Scan for the cell matching the given text and deliver its (x, y) coordinate at center. 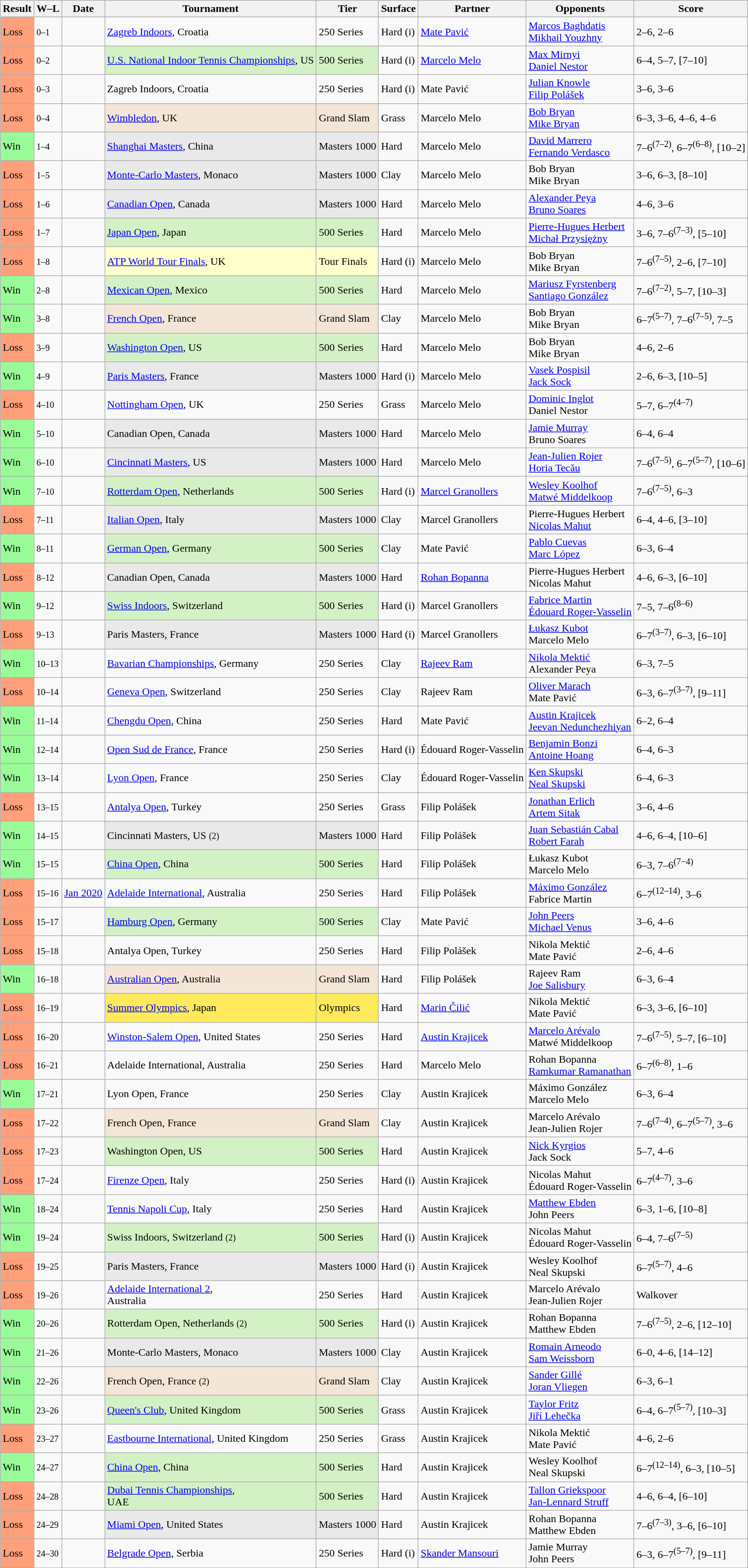
Tallon Griekspoor Jan-Lennard Struff (580, 1496)
6–3, 3–6, 4–6, 4–6 (691, 117)
Tour Finals (348, 261)
23–26 (48, 1410)
7–6(7–4), 6–7(5–7), 3–6 (691, 1123)
Jamie Murray John Peers (580, 1553)
0–4 (48, 117)
6–7(5–7), 4–6 (691, 1266)
13–14 (48, 778)
17–22 (48, 1123)
Marcos Baghdatis Mikhail Youzhny (580, 32)
Jean-Julien Rojer Horia Tecău (580, 463)
Swiss Indoors, Switzerland (2) (210, 1237)
Geneva Open, Switzerland (210, 692)
Japan Open, Japan (210, 232)
6–4, 6–7(5–7), [10–3] (691, 1410)
Rohan Bopanna (472, 577)
15–16 (48, 893)
4–6, 6–4, [10–6] (691, 836)
3–9 (48, 347)
5–10 (48, 433)
22–26 (48, 1381)
Queen's Club, United Kingdom (210, 1410)
Nikola Mektić Alexander Peya (580, 663)
Partner (472, 9)
9–12 (48, 605)
Benjamin Bonzi Antoine Hoang (580, 749)
Austin Krajicek Jeevan Nedunchezhiyan (580, 720)
Pierre-Hugues Herbert Michał Przysiężny (580, 232)
7–6(7–5), 2–6, [12–10] (691, 1324)
Olympics (348, 1008)
6–7(12–14), 3–6 (691, 893)
Marcelo Arévalo Matwé Middelkoop (580, 1036)
3–6, 7–6(7–3), [5–10] (691, 232)
7–6(7–3), 3–6, [6–10] (691, 1524)
7–6(7–2), 5–7, [10–3] (691, 290)
7–11 (48, 520)
Italian Open, Italy (210, 520)
Hamburg Open, Germany (210, 921)
6–3, 3–6, [6–10] (691, 1008)
7–6(7–5), 6–7(5–7), [10–6] (691, 463)
Shanghai Masters, China (210, 147)
Tournament (210, 9)
French Open, France (2) (210, 1381)
Fabrice Martin Édouard Roger-Vasselin (580, 605)
Juan Sebastián Cabal Robert Farah (580, 836)
John Peers Michael Venus (580, 921)
8–11 (48, 548)
Dubai Tennis Championships, UAE (210, 1496)
16–21 (48, 1065)
Adelaide International 2,Australia (210, 1295)
19–24 (48, 1237)
16–18 (48, 979)
6–7(12–14), 6–3, [10–5] (691, 1467)
Máximo González Marcelo Melo (580, 1094)
Rotterdam Open, Netherlands (2) (210, 1324)
6–4, 5–7, [7–10] (691, 60)
11–14 (48, 720)
24–28 (48, 1496)
1–8 (48, 261)
6–3, 6–7(3–7), [9–11] (691, 692)
3–6, 3–6 (691, 89)
3–8 (48, 319)
9–13 (48, 635)
Swiss Indoors, Switzerland (210, 605)
2–8 (48, 290)
6–3, 6–7(5–7), [9–11] (691, 1553)
6–4, 6–4 (691, 433)
Surface (398, 9)
7–5, 7–6(8–6) (691, 605)
12–14 (48, 749)
Tennis Napoli Cup, Italy (210, 1208)
3–6, 6–3, [8–10] (691, 175)
Alexander Peya Bruno Soares (580, 204)
1–5 (48, 175)
Skander Mansouri (472, 1553)
Ken Skupski Neal Skupski (580, 778)
Sander Gillé Joran Vliegen (580, 1381)
Rajeev Ram Joe Salisbury (580, 979)
20–26 (48, 1324)
2–6, 6–3, [10–5] (691, 376)
17–24 (48, 1180)
David Marrero Fernando Verdasco (580, 147)
Oliver Marach Mate Pavić (580, 692)
13–15 (48, 807)
6–7(6–8), 1–6 (691, 1065)
4–6, 6–3, [6–10] (691, 577)
7–6(7–2), 6–7(6–8), [10–2] (691, 147)
6–10 (48, 463)
16–20 (48, 1036)
Mariusz Fyrstenberg Santiago González (580, 290)
Jamie Murray Bruno Soares (580, 433)
24–27 (48, 1467)
7–6(7–5), 5–7, [6–10] (691, 1036)
15–15 (48, 864)
19–26 (48, 1295)
15–17 (48, 921)
2–6, 4–6 (691, 951)
Result (17, 9)
Bavarian Championships, Germany (210, 663)
Belgrade Open, Serbia (210, 1553)
Rohan Bopanna Ramkumar Ramanathan (580, 1065)
10–14 (48, 692)
7–10 (48, 491)
1–6 (48, 204)
1–7 (48, 232)
24–29 (48, 1524)
Rotterdam Open, Netherlands (210, 491)
ATP World Tour Finals, UK (210, 261)
8–12 (48, 577)
Eastbourne International, United Kingdom (210, 1439)
Opponents (580, 9)
7–6(7–5), 2–6, [7–10] (691, 261)
Wesley Koolhof Matwé Middelkoop (580, 491)
Open Sud de France, France (210, 749)
4–10 (48, 405)
6–4, 7–6(7–5) (691, 1237)
24–30 (48, 1553)
Winston-Salem Open, United States (210, 1036)
Firenze Open, Italy (210, 1180)
U.S. National Indoor Tennis Championships, US (210, 60)
4–6, 3–6 (691, 204)
Julian Knowle Filip Polášek (580, 89)
Nick Kyrgios Jack Sock (580, 1151)
Matthew Ebden John Peers (580, 1208)
Jonathan Erlich Artem Sitak (580, 807)
Jan 2020 (83, 893)
Max Mirnyi Daniel Nestor (580, 60)
Wimbledon, UK (210, 117)
19–25 (48, 1266)
German Open, Germany (210, 548)
Taylor Fritz Jiří Lehečka (580, 1410)
23–27 (48, 1439)
W–L (48, 9)
6–3, 6–1 (691, 1381)
Walkover (691, 1295)
16–19 (48, 1008)
0–1 (48, 32)
4–9 (48, 376)
Summer Olympics, Japan (210, 1008)
4–6, 6–4, [6–10] (691, 1496)
17–23 (48, 1151)
Cincinnati Masters, US (210, 463)
Miami Open, United States (210, 1524)
Cincinnati Masters, US (2) (210, 836)
Nottingham Open, UK (210, 405)
Pablo Cuevas Marc López (580, 548)
10–13 (48, 663)
6–3, 7–6(7−4) (691, 864)
0–3 (48, 89)
Australian Open, Australia (210, 979)
Dominic Inglot Daniel Nestor (580, 405)
6–3, 7–5 (691, 663)
1–4 (48, 147)
Chengdu Open, China (210, 720)
6–4, 4–6, [3–10] (691, 520)
18–24 (48, 1208)
14–15 (48, 836)
Mexican Open, Mexico (210, 290)
17–21 (48, 1094)
6–2, 6–4 (691, 720)
Romain Arneodo Sam Weissborn (580, 1352)
Marin Čilić (472, 1008)
6–3, 1–6, [10–8] (691, 1208)
2–6, 2–6 (691, 32)
21–26 (48, 1352)
15–18 (48, 951)
Tier (348, 9)
Date (83, 9)
5–7, 6–7(4–7) (691, 405)
0–2 (48, 60)
6–7(3–7), 6–3, [6–10] (691, 635)
Score (691, 9)
6–7(4–7), 3–6 (691, 1180)
Máximo González Fabrice Martin (580, 893)
5–7, 4–6 (691, 1151)
6–0, 4–6, [14–12] (691, 1352)
7–6(7–5), 6–3 (691, 491)
Vasek Pospisil Jack Sock (580, 376)
6–7(5–7), 7–6(7–5), 7–5 (691, 319)
